For the text-containing cell, return its midpoint in [X, Y] coordinate format. 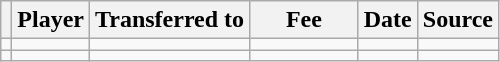
Player [51, 20]
Source [458, 20]
Date [388, 20]
Fee [304, 20]
Transferred to [170, 20]
